Determine the [x, y] coordinate at the center of the cell enclosing the given text.  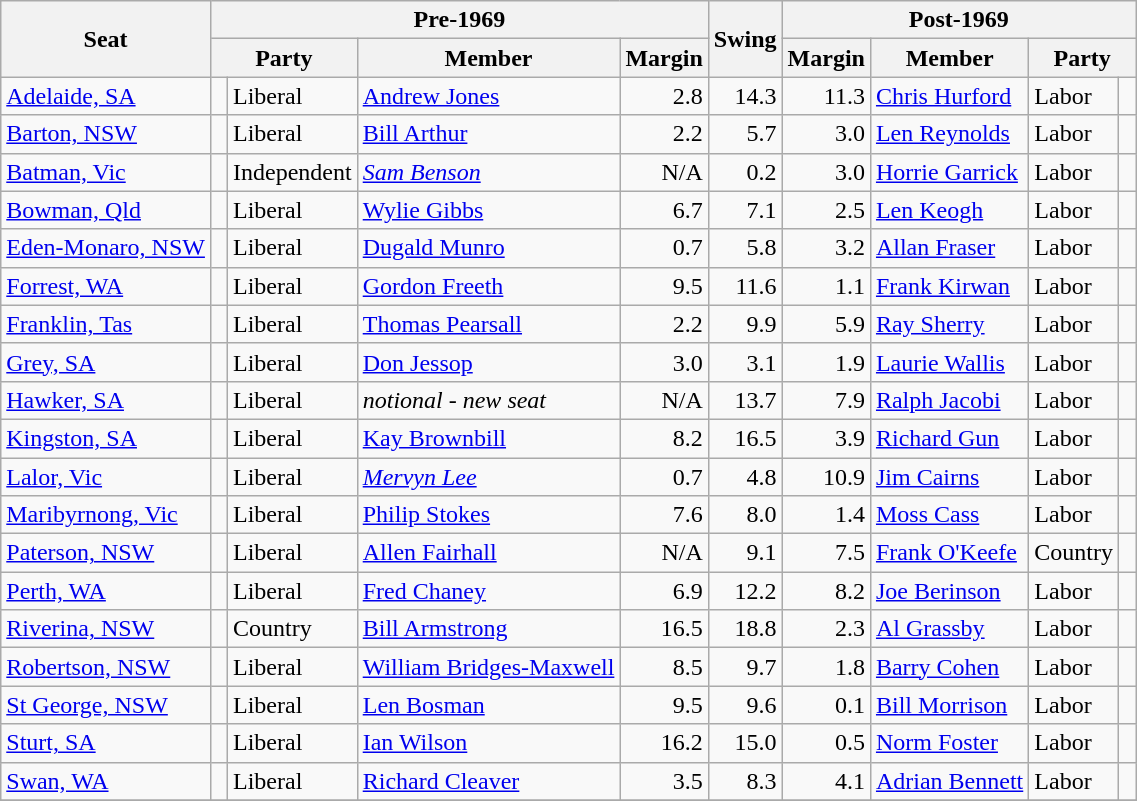
notional - new seat [488, 400]
1.4 [826, 515]
9.1 [745, 553]
Al Grassby [949, 629]
Independent [293, 172]
1.9 [826, 362]
Len Reynolds [949, 134]
7.6 [664, 515]
Barry Cohen [949, 667]
Horrie Garrick [949, 172]
Bill Arthur [488, 134]
Kay Brownbill [488, 438]
Perth, WA [106, 591]
0.2 [745, 172]
Don Jessop [488, 362]
Chris Hurford [949, 96]
Thomas Pearsall [488, 324]
Mervyn Lee [488, 477]
Richard Cleaver [488, 781]
9.7 [745, 667]
7.9 [826, 400]
Eden-Monaro, NSW [106, 248]
6.7 [664, 210]
18.8 [745, 629]
Robertson, NSW [106, 667]
1.1 [826, 286]
4.8 [745, 477]
Batman, Vic [106, 172]
Ray Sherry [949, 324]
Pre-1969 [459, 20]
Moss Cass [949, 515]
5.8 [745, 248]
Riverina, NSW [106, 629]
Hawker, SA [106, 400]
8.3 [745, 781]
Joe Berinson [949, 591]
Frank O'Keefe [949, 553]
Adrian Bennett [949, 781]
Dugald Munro [488, 248]
8.5 [664, 667]
Ralph Jacobi [949, 400]
Wylie Gibbs [488, 210]
Barton, NSW [106, 134]
Post-1969 [959, 20]
Philip Stokes [488, 515]
Jim Cairns [949, 477]
Norm Foster [949, 743]
15.0 [745, 743]
St George, NSW [106, 705]
Andrew Jones [488, 96]
Fred Chaney [488, 591]
Allen Fairhall [488, 553]
2.8 [664, 96]
Bill Morrison [949, 705]
Forrest, WA [106, 286]
16.2 [664, 743]
Sam Benson [488, 172]
Grey, SA [106, 362]
Lalor, Vic [106, 477]
Adelaide, SA [106, 96]
Frank Kirwan [949, 286]
0.5 [826, 743]
8.0 [745, 515]
Maribyrnong, Vic [106, 515]
14.3 [745, 96]
Bowman, Qld [106, 210]
Swing [745, 39]
11.6 [745, 286]
Paterson, NSW [106, 553]
Bill Armstrong [488, 629]
Ian Wilson [488, 743]
Laurie Wallis [949, 362]
3.5 [664, 781]
9.9 [745, 324]
5.7 [745, 134]
Len Bosman [488, 705]
Sturt, SA [106, 743]
3.1 [745, 362]
Len Keogh [949, 210]
12.2 [745, 591]
3.2 [826, 248]
Franklin, Tas [106, 324]
Gordon Freeth [488, 286]
13.7 [745, 400]
3.9 [826, 438]
William Bridges-Maxwell [488, 667]
Richard Gun [949, 438]
7.1 [745, 210]
4.1 [826, 781]
Kingston, SA [106, 438]
10.9 [826, 477]
1.8 [826, 667]
6.9 [664, 591]
Seat [106, 39]
5.9 [826, 324]
7.5 [826, 553]
9.6 [745, 705]
11.3 [826, 96]
Allan Fraser [949, 248]
0.1 [826, 705]
2.5 [826, 210]
Swan, WA [106, 781]
2.3 [826, 629]
